Identify which cell holds the provided text, then report its [X, Y] central coordinate. 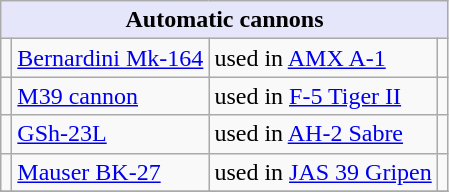
used in AH-2 Sabre [323, 134]
GSh-23L [110, 134]
used in AMX A-1 [323, 58]
M39 cannon [110, 96]
Automatic cannons [225, 20]
used in F-5 Tiger II [323, 96]
Mauser BK-27 [110, 172]
Bernardini Mk-164 [110, 58]
used in JAS 39 Gripen [323, 172]
